Pinpoint the cell where the given text exists, returning its (X, Y) midpoint coordinate. 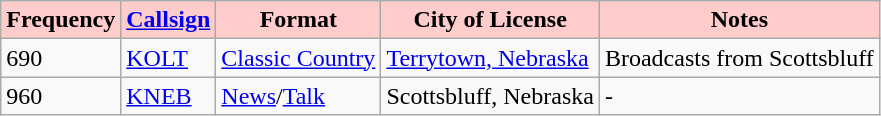
KOLT (168, 58)
Broadcasts from Scottsbluff (739, 58)
Frequency (61, 20)
Classic Country (298, 58)
Format (298, 20)
Terrytown, Nebraska (490, 58)
- (739, 96)
News/Talk (298, 96)
Callsign (168, 20)
690 (61, 58)
City of License (490, 20)
Scottsbluff, Nebraska (490, 96)
Notes (739, 20)
960 (61, 96)
KNEB (168, 96)
